Detect which cell encompasses the target text, then output its [X, Y] center coordinate. 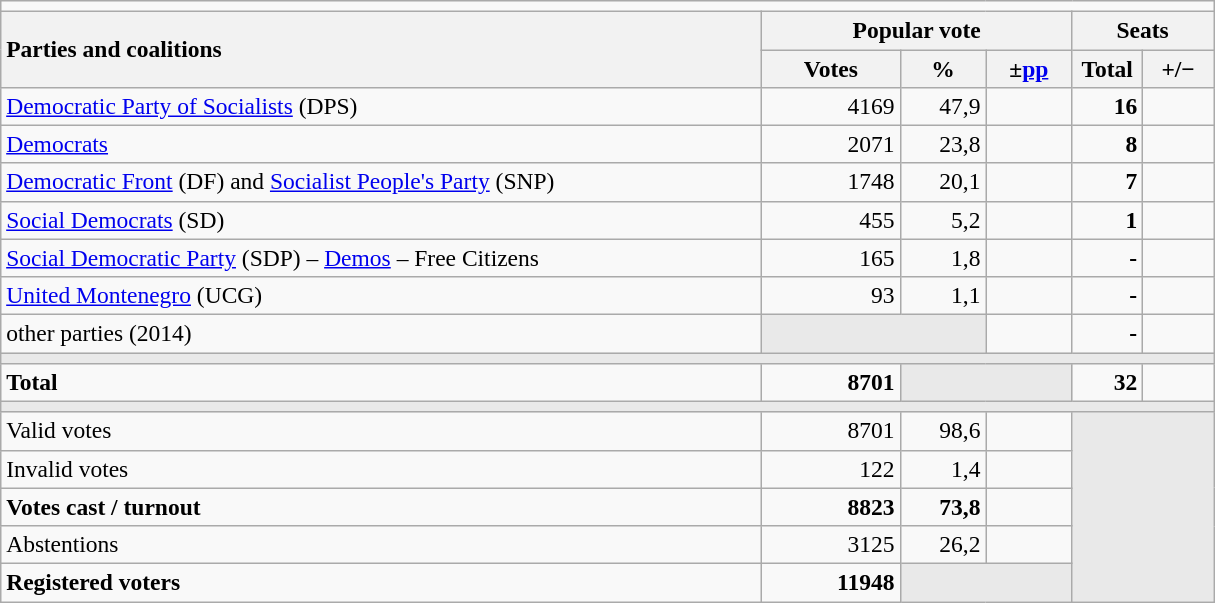
Votes cast / turnout [382, 507]
Invalid votes [382, 469]
20,1 [943, 182]
32 [1108, 382]
1,4 [943, 469]
Abstentions [382, 544]
Democratic Party of Socialists (DPS) [382, 106]
11948 [831, 582]
1,1 [943, 295]
26,2 [943, 544]
165 [831, 258]
16 [1108, 106]
23,8 [943, 144]
1,8 [943, 258]
Valid votes [382, 431]
8 [1108, 144]
47,9 [943, 106]
7 [1108, 182]
455 [831, 220]
United Montenegro (UCG) [382, 295]
1 [1108, 220]
Registered voters [382, 582]
3125 [831, 544]
93 [831, 295]
4169 [831, 106]
73,8 [943, 507]
Social Democrats (SD) [382, 220]
5,2 [943, 220]
Parties and coalitions [382, 49]
122 [831, 469]
other parties (2014) [382, 333]
Democrats [382, 144]
Social Democratic Party (SDP) – Demos – Free Citizens [382, 258]
1748 [831, 182]
98,6 [943, 431]
Votes [831, 68]
Popular vote [917, 30]
+/− [1178, 68]
Democratic Front (DF) and Socialist People's Party (SNP) [382, 182]
Seats [1143, 30]
% [943, 68]
2071 [831, 144]
8823 [831, 507]
±pp [1029, 68]
